Detect which cell encompasses the target text, then output its (x, y) center coordinate. 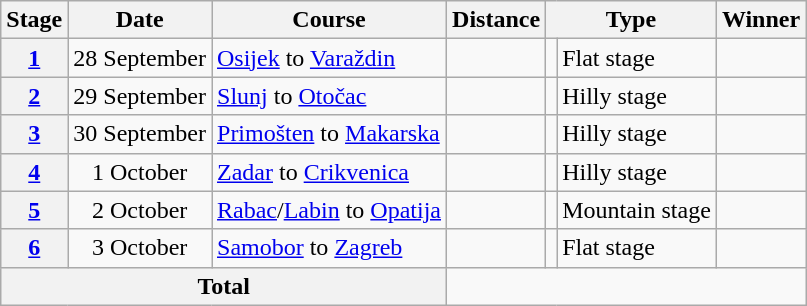
Date (140, 20)
Winner (760, 20)
Total (224, 286)
6 (34, 248)
29 September (140, 96)
3 (34, 134)
28 September (140, 58)
Course (330, 20)
Osijek to Varaždin (330, 58)
Samobor to Zagreb (330, 248)
Stage (34, 20)
4 (34, 172)
1 (34, 58)
Primošten to Makarska (330, 134)
Mountain stage (637, 210)
5 (34, 210)
30 September (140, 134)
Type (632, 20)
Zadar to Crikvenica (330, 172)
2 (34, 96)
Rabac/Labin to Opatija (330, 210)
2 October (140, 210)
Distance (496, 20)
3 October (140, 248)
1 October (140, 172)
Slunj to Otočac (330, 96)
